From the cell containing the given text, extract its center point as [x, y] coordinate. 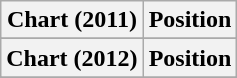
Chart (2011) [72, 20]
Chart (2012) [72, 58]
